Determine the (x, y) coordinate at the center of the cell enclosing the given text.  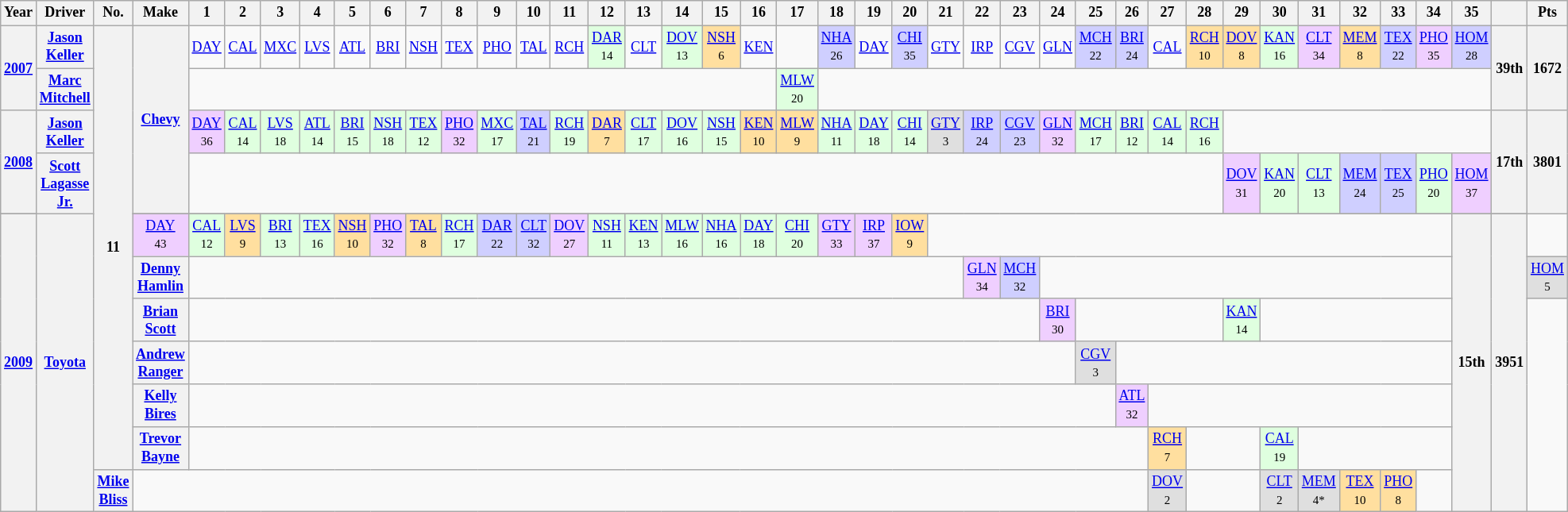
TEX10 (1360, 491)
LVS (318, 47)
18 (836, 13)
7 (424, 13)
6 (388, 13)
BRI30 (1058, 320)
CLT (643, 47)
Andrew Ranger (160, 363)
GLN (1058, 47)
PHO (497, 47)
HOM37 (1471, 183)
Denny Hamlin (160, 278)
DAY43 (160, 235)
NSH10 (353, 235)
27 (1168, 13)
NHA11 (836, 132)
39th (1509, 68)
BRI13 (280, 235)
CGV3 (1095, 363)
TEX (459, 47)
CHI14 (910, 132)
30 (1280, 13)
20 (910, 13)
8 (459, 13)
2009 (19, 363)
GLN32 (1058, 132)
BRI (388, 47)
LVS18 (280, 132)
ATL32 (1132, 406)
21 (946, 13)
NSH18 (388, 132)
TEX16 (318, 235)
KEN10 (759, 132)
MCH17 (1095, 132)
Chevy (160, 119)
34 (1435, 13)
Kelly Bires (160, 406)
MLW16 (682, 235)
NSH15 (721, 132)
15th (1471, 363)
16 (759, 13)
DOV31 (1242, 183)
HOM28 (1471, 47)
NHA26 (836, 47)
IOW9 (910, 235)
No. (113, 13)
MEM8 (1360, 47)
PHO8 (1398, 491)
PHO35 (1435, 47)
NSH6 (721, 47)
DAY36 (207, 132)
19 (874, 13)
2008 (19, 162)
IRP37 (874, 235)
MLW20 (798, 90)
MEM24 (1360, 183)
5 (353, 13)
CLT34 (1319, 47)
32 (1360, 13)
GTY3 (946, 132)
33 (1398, 13)
CLT32 (534, 235)
KAN16 (1280, 47)
IRP (982, 47)
CAL19 (1280, 448)
Pts (1547, 13)
10 (534, 13)
17 (798, 13)
CHI35 (910, 47)
15 (721, 13)
MXC17 (497, 132)
MXC (280, 47)
KAN20 (1280, 183)
DOV2 (1168, 491)
IRP24 (982, 132)
24 (1058, 13)
DOV16 (682, 132)
KEN13 (643, 235)
3801 (1547, 162)
Marc Mitchell (65, 90)
TAL21 (534, 132)
Driver (65, 13)
1 (207, 13)
13 (643, 13)
RCH19 (570, 132)
DAR7 (607, 132)
Make (160, 13)
Mike Bliss (113, 491)
TAL (534, 47)
CLT17 (643, 132)
2 (243, 13)
CLT13 (1319, 183)
3 (280, 13)
RCH10 (1204, 47)
28 (1204, 13)
25 (1095, 13)
TEX12 (424, 132)
35 (1471, 13)
PHO20 (1435, 183)
MLW9 (798, 132)
TEX22 (1398, 47)
29 (1242, 13)
CGV23 (1020, 132)
DOV8 (1242, 47)
DAR22 (497, 235)
ATL14 (318, 132)
31 (1319, 13)
RCH16 (1204, 132)
ATL (353, 47)
3951 (1509, 363)
12 (607, 13)
Scott Lagasse Jr. (65, 183)
NHA16 (721, 235)
NSH (424, 47)
CGV (1020, 47)
DOV13 (682, 47)
CAL12 (207, 235)
GTY33 (836, 235)
CHI20 (798, 235)
BRI12 (1132, 132)
MCH22 (1095, 47)
CLT2 (1280, 491)
MCH32 (1020, 278)
RCH7 (1168, 448)
23 (1020, 13)
RCH17 (459, 235)
TEX25 (1398, 183)
BRI24 (1132, 47)
Year (19, 13)
NSH11 (607, 235)
KAN14 (1242, 320)
Brian Scott (160, 320)
4 (318, 13)
TAL8 (424, 235)
GLN34 (982, 278)
9 (497, 13)
26 (1132, 13)
1672 (1547, 68)
DAR14 (607, 47)
14 (682, 13)
2007 (19, 68)
HOM5 (1547, 278)
22 (982, 13)
KEN (759, 47)
Toyota (65, 363)
Trevor Bayne (160, 448)
GTY (946, 47)
17th (1509, 162)
LVS9 (243, 235)
DOV27 (570, 235)
MEM4* (1319, 491)
RCH (570, 47)
BRI15 (353, 132)
